From the cell containing the given text, extract its center point as (x, y) coordinate. 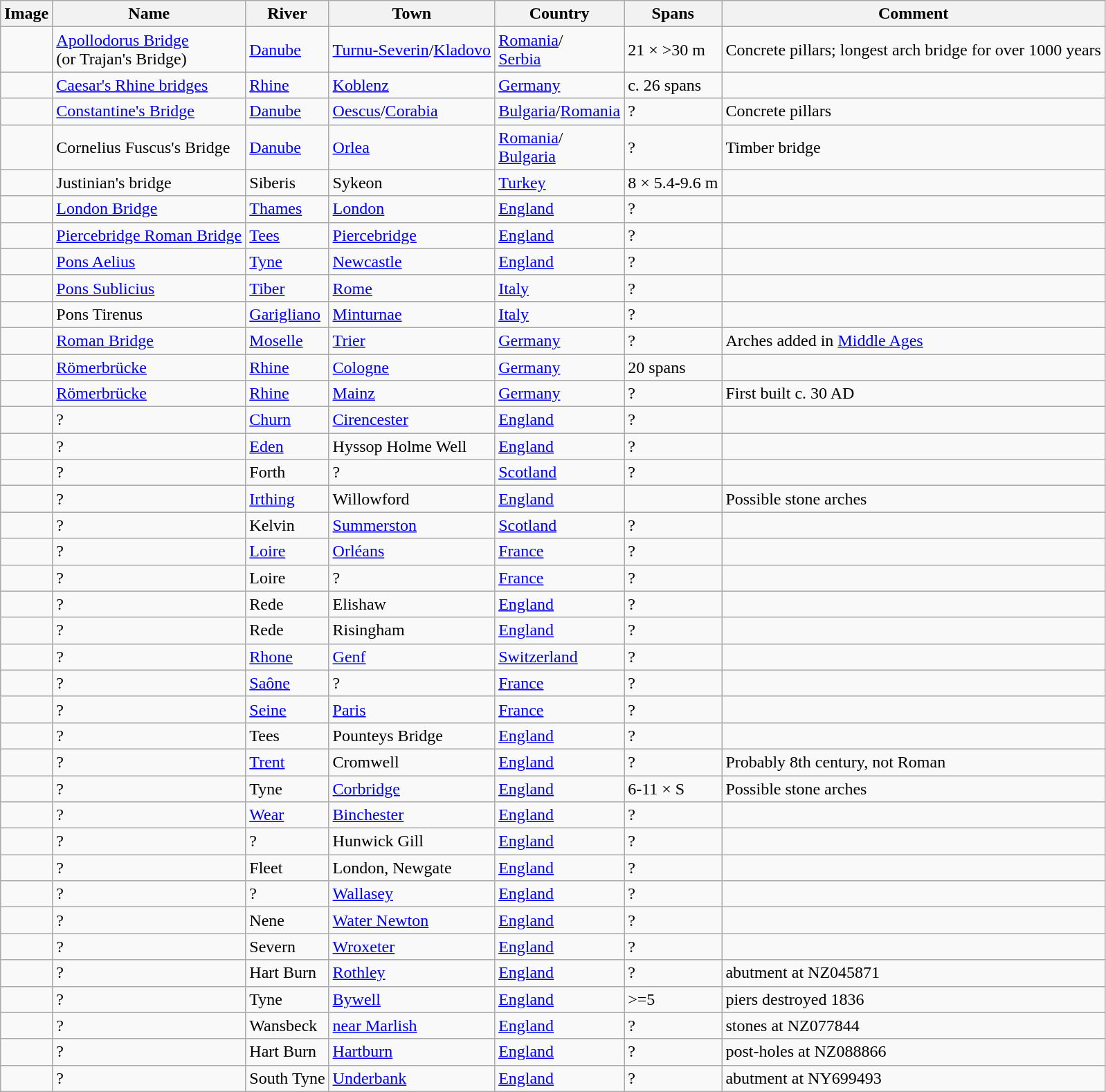
Turnu-Severin/Kladovo (412, 50)
Town (412, 14)
Switzerland (559, 657)
Kelvin (287, 525)
near Marlish (412, 1026)
Trier (412, 340)
Hartburn (412, 1052)
Orlea (412, 147)
stones at NZ077844 (914, 1026)
London (412, 209)
Nene (287, 920)
Pons Tirenus (149, 314)
Cirencester (412, 420)
Garigliano (287, 314)
>=5 (673, 999)
Rome (412, 288)
Probably 8th century, not Roman (914, 762)
Romania/Serbia (559, 50)
Wallasey (412, 894)
Justinian's bridge (149, 183)
Orléans (412, 552)
Summerston (412, 525)
Spans (673, 14)
Pons Aelius (149, 262)
Concrete pillars; longest arch bridge for over 1000 years (914, 50)
Siberis (287, 183)
Country (559, 14)
Seine (287, 709)
Forth (287, 473)
Binchester (412, 815)
Corbridge (412, 788)
abutment at NY699493 (914, 1078)
Piercebridge Roman Bridge (149, 235)
South Tyne (287, 1078)
Fleet (287, 868)
Concrete pillars (914, 111)
20 spans (673, 367)
Roman Bridge (149, 340)
Hunwick Gill (412, 841)
Risingham (412, 630)
Irthing (287, 499)
Timber bridge (914, 147)
post-holes at NZ088866 (914, 1052)
Tiber (287, 288)
Cornelius Fuscus's Bridge (149, 147)
Wroxeter (412, 947)
Thames (287, 209)
Koblenz (412, 85)
Cologne (412, 367)
Constantine's Bridge (149, 111)
Willowford (412, 499)
Pons Sublicius (149, 288)
Wansbeck (287, 1026)
London Bridge (149, 209)
Rhone (287, 657)
6-11 × S (673, 788)
21 × >30 m (673, 50)
First built c. 30 AD (914, 394)
Hyssop Holme Well (412, 446)
Rothley (412, 973)
piers destroyed 1836 (914, 999)
Piercebridge (412, 235)
Wear (287, 815)
Water Newton (412, 920)
Minturnae (412, 314)
Underbank (412, 1078)
Caesar's Rhine bridges (149, 85)
Pounteys Bridge (412, 736)
Genf (412, 657)
Saône (287, 683)
Image (26, 14)
c. 26 spans (673, 85)
Arches added in Middle Ages (914, 340)
Romania/Bulgaria (559, 147)
Paris (412, 709)
River (287, 14)
Comment (914, 14)
Trent (287, 762)
Oescus/Corabia (412, 111)
Churn (287, 420)
8 × 5.4-9.6 m (673, 183)
Bywell (412, 999)
Apollodorus Bridge(or Trajan's Bridge) (149, 50)
Newcastle (412, 262)
London, Newgate (412, 868)
Bulgaria/Romania (559, 111)
Severn (287, 947)
Turkey (559, 183)
Moselle (287, 340)
Eden (287, 446)
Elishaw (412, 604)
Mainz (412, 394)
abutment at NZ045871 (914, 973)
Name (149, 14)
Cromwell (412, 762)
Sykeon (412, 183)
